Return (X, Y) of the center of cell containing provided text 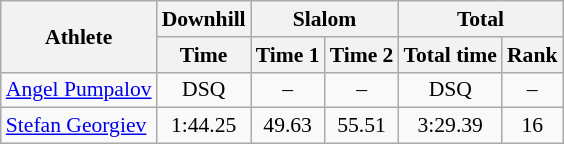
Angel Pumpalov (79, 90)
Stefan Georgiev (79, 126)
49.63 (288, 126)
Slalom (325, 19)
55.51 (362, 126)
Time 2 (362, 55)
Total (480, 19)
16 (532, 126)
1:44.25 (204, 126)
Athlete (79, 36)
Time 1 (288, 55)
3:29.39 (450, 126)
Rank (532, 55)
Downhill (204, 19)
Total time (450, 55)
Time (204, 55)
